Identify which cell holds the provided text, then report its [X, Y] central coordinate. 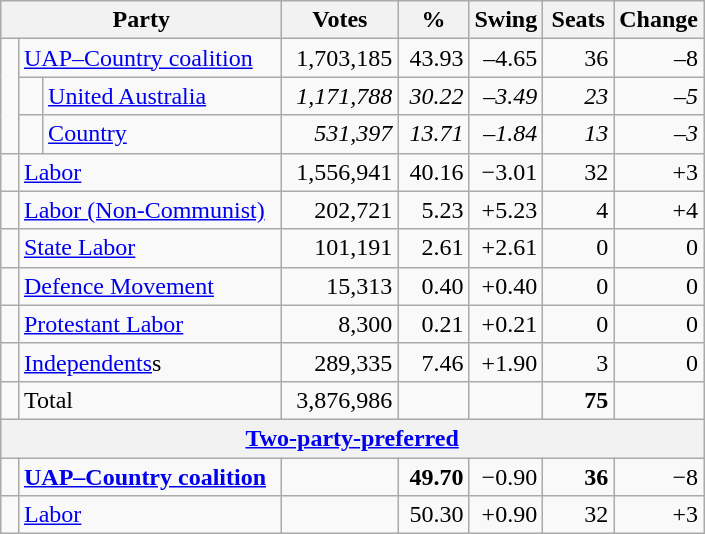
0.21 [434, 324]
+0.21 [506, 324]
Votes [340, 20]
Independentss [150, 362]
–5 [659, 96]
–8 [659, 58]
Party [142, 20]
Change [659, 20]
531,397 [340, 134]
7.46 [434, 362]
−0.90 [506, 477]
3 [578, 362]
–3.49 [506, 96]
3,876,986 [340, 400]
Two-party-preferred [352, 438]
1,171,788 [340, 96]
75 [578, 400]
0.40 [434, 286]
1,703,185 [340, 58]
23 [578, 96]
–1.84 [506, 134]
1,556,941 [340, 172]
Defence Movement [150, 286]
15,313 [340, 286]
–4.65 [506, 58]
State Labor [150, 248]
40.16 [434, 172]
289,335 [340, 362]
8,300 [340, 324]
50.30 [434, 515]
13.71 [434, 134]
+5.23 [506, 210]
+2.61 [506, 248]
Total [150, 400]
Country [162, 134]
49.70 [434, 477]
5.23 [434, 210]
Protestant Labor [150, 324]
30.22 [434, 96]
−3.01 [506, 172]
% [434, 20]
Labor (Non-Communist) [150, 210]
43.93 [434, 58]
+1.90 [506, 362]
Swing [506, 20]
United Australia [162, 96]
Seats [578, 20]
4 [578, 210]
202,721 [340, 210]
–3 [659, 134]
−8 [659, 477]
2.61 [434, 248]
+0.40 [506, 286]
101,191 [340, 248]
13 [578, 134]
+0.90 [506, 515]
+4 [659, 210]
